Output the (X, Y) coordinate of the center of the cell containing the given text.  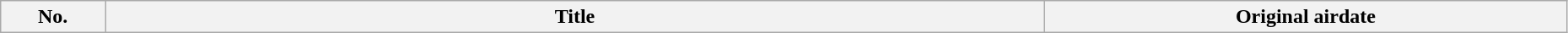
No. (53, 17)
Title (574, 17)
Original airdate (1306, 17)
